Return (x, y) of the center of cell containing provided text 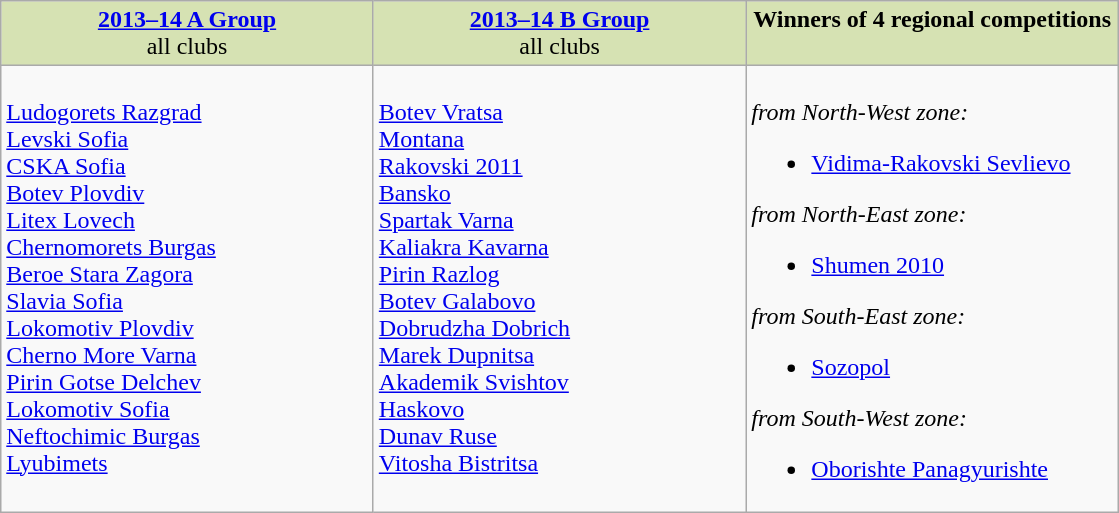
from North-West zone:Vidima-Rakovski Sevlievofrom North-East zone:Shumen 2010from South-East zone:Sozopolfrom South-West zone:Oborishte Panagyurishte (932, 289)
Winners of 4 regional competitions (932, 34)
2013–14 A Groupall clubs (188, 34)
2013–14 B Groupall clubs (560, 34)
